Scan for the cell matching the given text and deliver its (X, Y) coordinate at center. 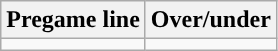
Pregame line (74, 20)
Over/under (210, 20)
